Locate the cell with the specified text and output its [x, y] center coordinate. 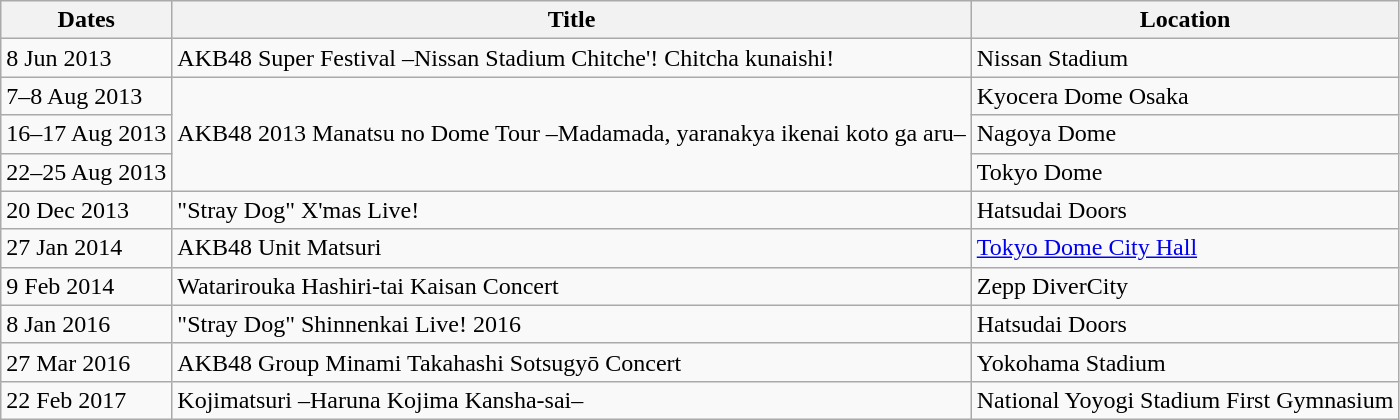
AKB48 2013 Manatsu no Dome Tour –Madamada, yaranakya ikenai koto ga aru– [572, 134]
27 Mar 2016 [86, 362]
Title [572, 20]
9 Feb 2014 [86, 286]
"Stray Dog" X'mas Live! [572, 210]
Nissan Stadium [1185, 58]
AKB48 Super Festival –Nissan Stadium Chitche'! Chitcha kunaishi! [572, 58]
Kojimatsuri –Haruna Kojima Kansha-sai– [572, 400]
Kyocera Dome Osaka [1185, 96]
Watarirouka Hashiri-tai Kaisan Concert [572, 286]
AKB48 Group Minami Takahashi Sotsugyō Concert [572, 362]
8 Jun 2013 [86, 58]
16–17 Aug 2013 [86, 134]
AKB48 Unit Matsuri [572, 248]
Tokyo Dome City Hall [1185, 248]
20 Dec 2013 [86, 210]
Tokyo Dome [1185, 172]
Yokohama Stadium [1185, 362]
8 Jan 2016 [86, 324]
7–8 Aug 2013 [86, 96]
Location [1185, 20]
National Yoyogi Stadium First Gymnasium [1185, 400]
22–25 Aug 2013 [86, 172]
Dates [86, 20]
22 Feb 2017 [86, 400]
27 Jan 2014 [86, 248]
"Stray Dog" Shinnenkai Live! 2016 [572, 324]
Nagoya Dome [1185, 134]
Zepp DiverCity [1185, 286]
